For the text-containing cell, return its midpoint in (x, y) coordinate format. 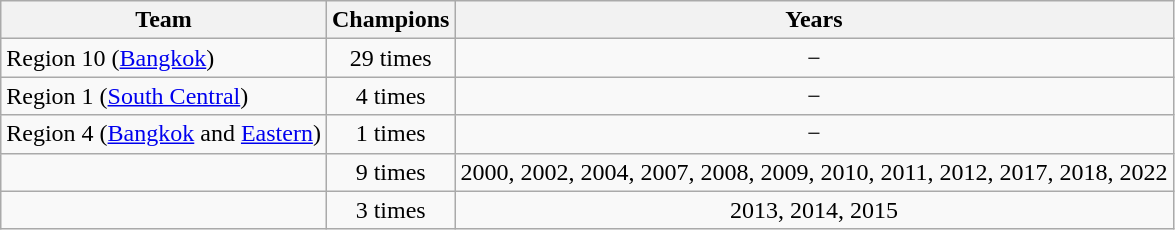
Champions (390, 20)
Team (164, 20)
3 times (390, 210)
Region 10 (Bangkok) (164, 58)
9 times (390, 172)
4 times (390, 96)
Years (814, 20)
2013, 2014, 2015 (814, 210)
Region 1 (South Central) (164, 96)
2000, 2002, 2004, 2007, 2008, 2009, 2010, 2011, 2012, 2017, 2018, 2022 (814, 172)
Region 4 (Bangkok and Eastern) (164, 134)
1 times (390, 134)
29 times (390, 58)
